Scan for the cell matching the given text and deliver its (X, Y) coordinate at center. 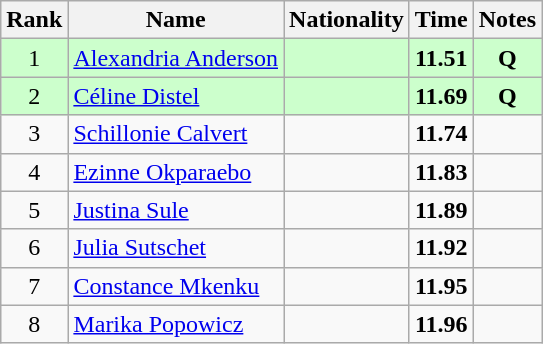
Name (176, 20)
11.83 (441, 172)
Marika Popowicz (176, 324)
Ezinne Okparaebo (176, 172)
6 (34, 248)
7 (34, 286)
Constance Mkenku (176, 286)
Justina Sule (176, 210)
11.92 (441, 248)
Nationality (347, 20)
Céline Distel (176, 96)
11.96 (441, 324)
8 (34, 324)
11.74 (441, 134)
2 (34, 96)
5 (34, 210)
11.95 (441, 286)
Alexandria Anderson (176, 58)
11.89 (441, 210)
Notes (507, 20)
1 (34, 58)
Schillonie Calvert (176, 134)
3 (34, 134)
Julia Sutschet (176, 248)
Time (441, 20)
11.69 (441, 96)
Rank (34, 20)
4 (34, 172)
11.51 (441, 58)
